Locate the cell with the specified text and output its [x, y] center coordinate. 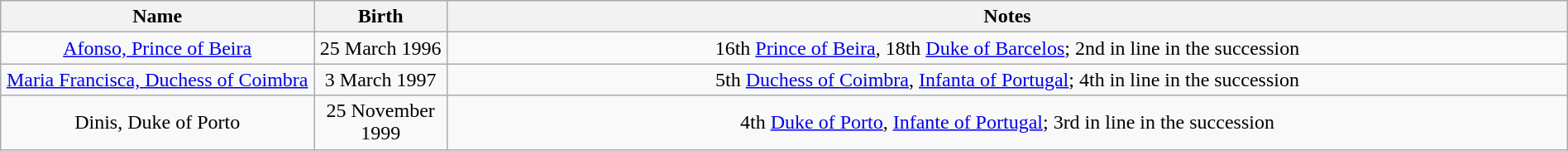
16th Prince of Beira, 18th Duke of Barcelos; 2nd in line in the succession [1007, 48]
Afonso, Prince of Beira [157, 48]
25 March 1996 [380, 48]
Maria Francisca, Duchess of Coimbra [157, 80]
Dinis, Duke of Porto [157, 123]
5th Duchess of Coimbra, Infanta of Portugal; 4th in line in the succession [1007, 80]
4th Duke of Porto, Infante of Portugal; 3rd in line in the succession [1007, 123]
3 March 1997 [380, 80]
25 November 1999 [380, 123]
Notes [1007, 17]
Birth [380, 17]
Name [157, 17]
